Return the [x, y] coordinate for the center point of the cell that contains the specified text.  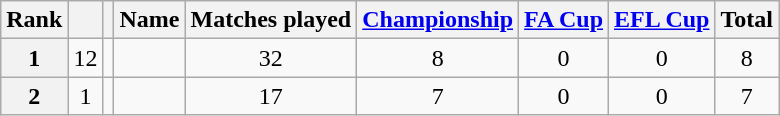
EFL Cup [662, 20]
17 [271, 96]
FA Cup [564, 20]
Championship [438, 20]
12 [86, 58]
Rank [34, 20]
32 [271, 58]
Total [747, 20]
Name [150, 20]
Matches played [271, 20]
2 [34, 96]
